Find where the given text appears and provide that cell's center as [X, Y] coordinate. 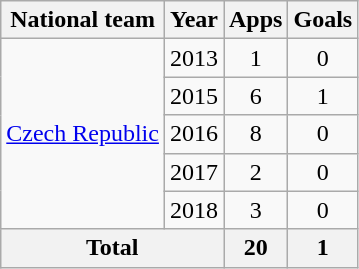
Czech Republic [83, 134]
National team [83, 20]
20 [256, 248]
8 [256, 134]
2015 [194, 96]
Goals [323, 20]
3 [256, 210]
6 [256, 96]
Total [112, 248]
2016 [194, 134]
2017 [194, 172]
2013 [194, 58]
Year [194, 20]
Apps [256, 20]
2 [256, 172]
2018 [194, 210]
